Determine the [X, Y] coordinate at the center of the cell enclosing the given text.  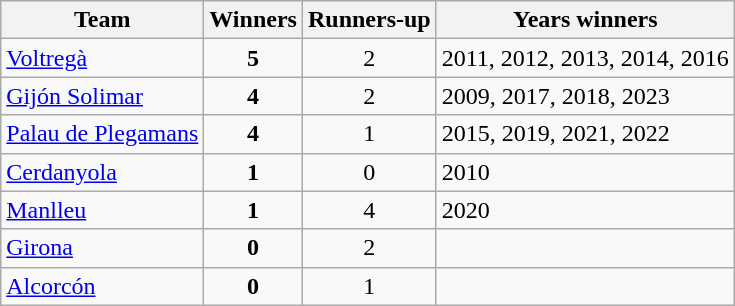
2011, 2012, 2013, 2014, 2016 [585, 58]
Girona [102, 248]
Alcorcón [102, 286]
2020 [585, 210]
Palau de Plegamans [102, 134]
2009, 2017, 2018, 2023 [585, 96]
Gijón Solimar [102, 96]
5 [254, 58]
2015, 2019, 2021, 2022 [585, 134]
Years winners [585, 20]
Cerdanyola [102, 172]
Winners [254, 20]
Runners-up [369, 20]
2010 [585, 172]
Team [102, 20]
Voltregà [102, 58]
Manlleu [102, 210]
